For the text-containing cell, return its midpoint in [x, y] coordinate format. 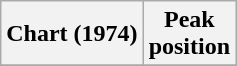
Chart (1974) [72, 34]
Peakposition [189, 34]
